Locate the cell with the specified text and output its (x, y) center coordinate. 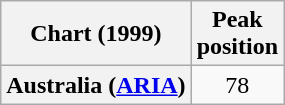
Australia (ARIA) (96, 85)
Peakposition (237, 34)
Chart (1999) (96, 34)
78 (237, 85)
